Pinpoint the cell where the given text exists, returning its (x, y) midpoint coordinate. 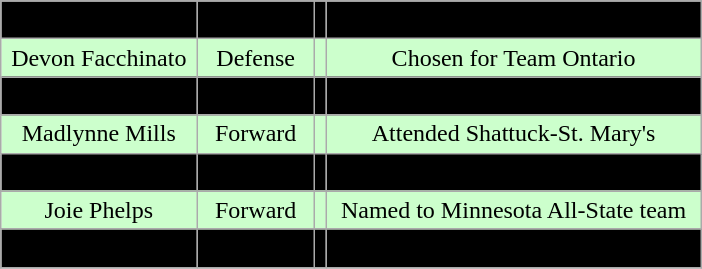
Finley Frechette (99, 96)
Devon Facchinato (99, 58)
Chosen for Team Ontario (514, 58)
Member of Team Canada U18 (514, 248)
Kendra Nealy (99, 172)
Attended St. Paul's School (514, 96)
Madlynne Mills (99, 134)
Joie Phelps (99, 210)
Blueliner for the Chicago Mission (514, 172)
Willow Slobodzian (99, 248)
Attended Shattuck-St. Mary's (514, 134)
Lindsay Browning (99, 20)
Goaltender (256, 20)
Minded the net for the Buffalo Bisons (514, 20)
Named to Minnesota All-State team (514, 210)
